For the text-containing cell, return its midpoint in [X, Y] coordinate format. 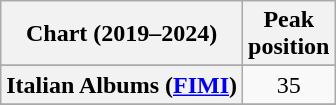
35 [289, 85]
Italian Albums (FIMI) [122, 85]
Chart (2019–2024) [122, 34]
Peakposition [289, 34]
